Extract the (X, Y) coordinate from the center of the cell holding the provided text.  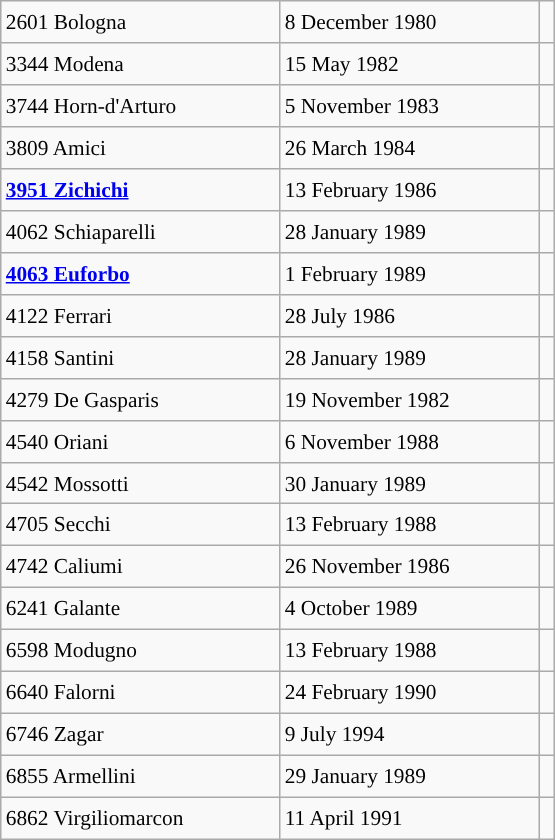
13 February 1986 (410, 190)
6598 Modugno (140, 651)
4063 Euforbo (140, 274)
28 July 1986 (410, 315)
24 February 1990 (410, 693)
4062 Schiaparelli (140, 232)
4122 Ferrari (140, 315)
6 November 1988 (410, 441)
4 October 1989 (410, 609)
26 November 1986 (410, 567)
2601 Bologna (140, 22)
15 May 1982 (410, 64)
6640 Falorni (140, 693)
30 January 1989 (410, 483)
26 March 1984 (410, 148)
29 January 1989 (410, 776)
5 November 1983 (410, 106)
4742 Caliumi (140, 567)
6746 Zagar (140, 735)
6855 Armellini (140, 776)
3951 Zichichi (140, 190)
1 February 1989 (410, 274)
3344 Modena (140, 64)
3809 Amici (140, 148)
6241 Galante (140, 609)
8 December 1980 (410, 22)
19 November 1982 (410, 399)
4540 Oriani (140, 441)
9 July 1994 (410, 735)
4158 Santini (140, 357)
4279 De Gasparis (140, 399)
4542 Mossotti (140, 483)
6862 Virgiliomarcon (140, 818)
3744 Horn-d'Arturo (140, 106)
11 April 1991 (410, 818)
4705 Secchi (140, 525)
